Extract the (X, Y) coordinate from the center of the cell holding the provided text.  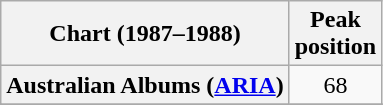
Peakposition (335, 34)
Chart (1987–1988) (145, 34)
68 (335, 85)
Australian Albums (ARIA) (145, 85)
